Pinpoint the cell where the given text exists, returning its (X, Y) midpoint coordinate. 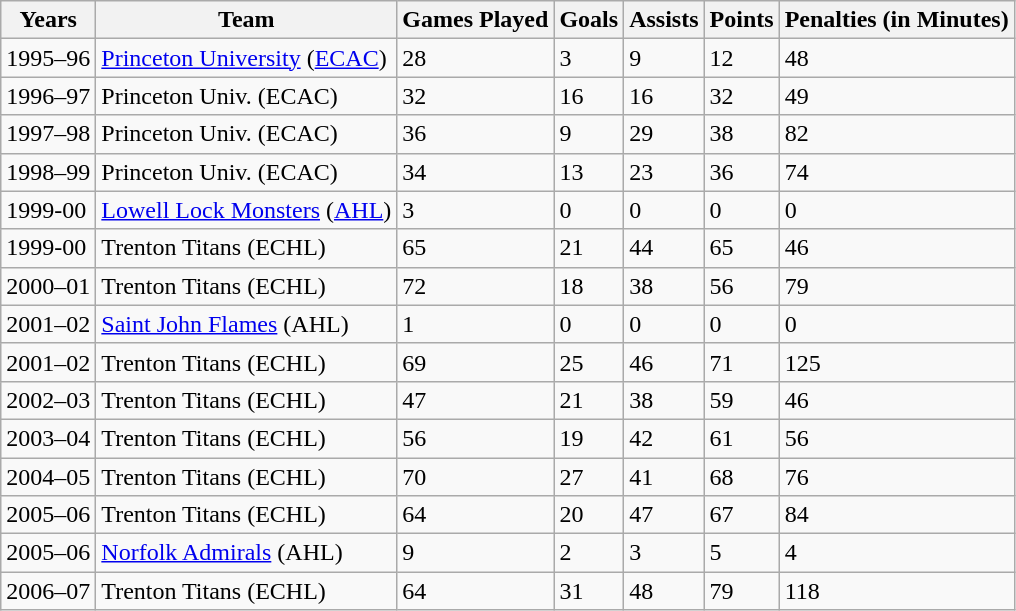
72 (476, 286)
2003–04 (48, 438)
82 (896, 134)
4 (896, 553)
20 (589, 515)
Princeton University (ECAC) (246, 58)
71 (742, 362)
31 (589, 591)
5 (742, 553)
1996–97 (48, 96)
Assists (664, 20)
61 (742, 438)
44 (664, 248)
Points (742, 20)
1998–99 (48, 172)
2 (589, 553)
28 (476, 58)
118 (896, 591)
2002–03 (48, 400)
Lowell Lock Monsters (AHL) (246, 210)
42 (664, 438)
Norfolk Admirals (AHL) (246, 553)
Penalties (in Minutes) (896, 20)
Saint John Flames (AHL) (246, 324)
19 (589, 438)
25 (589, 362)
Goals (589, 20)
59 (742, 400)
1 (476, 324)
18 (589, 286)
67 (742, 515)
49 (896, 96)
74 (896, 172)
34 (476, 172)
23 (664, 172)
84 (896, 515)
29 (664, 134)
Games Played (476, 20)
2004–05 (48, 477)
1997–98 (48, 134)
41 (664, 477)
70 (476, 477)
2000–01 (48, 286)
69 (476, 362)
Team (246, 20)
1995–96 (48, 58)
12 (742, 58)
27 (589, 477)
125 (896, 362)
Years (48, 20)
13 (589, 172)
2006–07 (48, 591)
76 (896, 477)
68 (742, 477)
